Determine the [X, Y] coordinate at the center of the cell enclosing the given text.  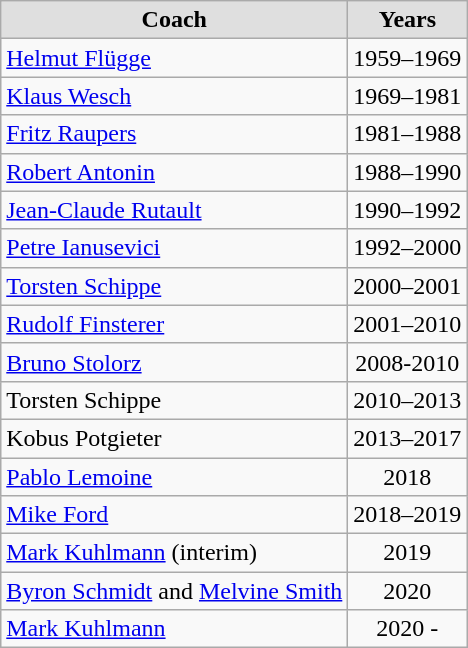
Mark Kuhlmann [174, 629]
Klaus Wesch [174, 96]
Robert Antonin [174, 172]
Jean-Claude Rutault [174, 210]
Mark Kuhlmann (interim) [174, 553]
1990–1992 [408, 210]
Pablo Lemoine [174, 477]
2020 - [408, 629]
2008-2010 [408, 362]
2018–2019 [408, 515]
2010–2013 [408, 400]
2019 [408, 553]
Helmut Flügge [174, 58]
2020 [408, 591]
Rudolf Finsterer [174, 324]
2001–2010 [408, 324]
2013–2017 [408, 438]
1969–1981 [408, 96]
Years [408, 20]
Coach [174, 20]
1992–2000 [408, 248]
Kobus Potgieter [174, 438]
2018 [408, 477]
Bruno Stolorz [174, 362]
Petre Ianusevici [174, 248]
1981–1988 [408, 134]
1959–1969 [408, 58]
Mike Ford [174, 515]
2000–2001 [408, 286]
1988–1990 [408, 172]
Byron Schmidt and Melvine Smith [174, 591]
Fritz Raupers [174, 134]
